Pinpoint the cell where the given text exists, returning its (x, y) midpoint coordinate. 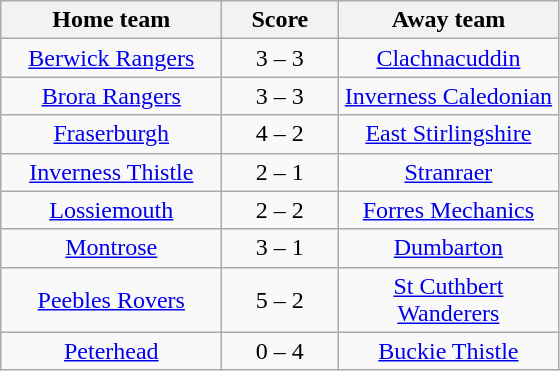
Berwick Rangers (112, 58)
4 – 2 (280, 134)
St Cuthbert Wanderers (448, 300)
5 – 2 (280, 300)
Peterhead (112, 351)
Inverness Caledonian (448, 96)
Stranraer (448, 172)
3 – 1 (280, 248)
2 – 2 (280, 210)
Lossiemouth (112, 210)
Score (280, 20)
Peebles Rovers (112, 300)
0 – 4 (280, 351)
Home team (112, 20)
Forres Mechanics (448, 210)
Buckie Thistle (448, 351)
Brora Rangers (112, 96)
Fraserburgh (112, 134)
2 – 1 (280, 172)
Inverness Thistle (112, 172)
East Stirlingshire (448, 134)
Clachnacuddin (448, 58)
Montrose (112, 248)
Dumbarton (448, 248)
Away team (448, 20)
